Detect which cell encompasses the target text, then output its (x, y) center coordinate. 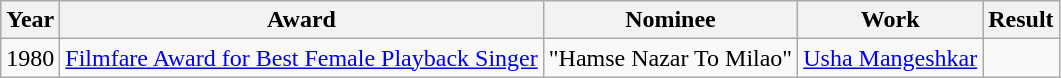
Award (302, 20)
Filmfare Award for Best Female Playback Singer (302, 58)
1980 (30, 58)
Usha Mangeshkar (890, 58)
Year (30, 20)
Result (1021, 20)
"Hamse Nazar To Milao" (670, 58)
Nominee (670, 20)
Work (890, 20)
